Detect which cell encompasses the target text, then output its (x, y) center coordinate. 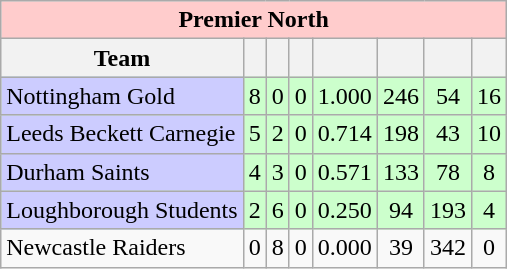
10 (490, 134)
Leeds Beckett Carnegie (122, 134)
198 (400, 134)
94 (400, 210)
0.571 (344, 172)
0.714 (344, 134)
3 (278, 172)
39 (400, 248)
43 (448, 134)
Nottingham Gold (122, 96)
5 (254, 134)
Premier North (254, 20)
78 (448, 172)
0.000 (344, 248)
54 (448, 96)
16 (490, 96)
1.000 (344, 96)
246 (400, 96)
193 (448, 210)
Durham Saints (122, 172)
342 (448, 248)
0.250 (344, 210)
Loughborough Students (122, 210)
Newcastle Raiders (122, 248)
Team (122, 58)
133 (400, 172)
6 (278, 210)
